Locate the cell with the specified text and output its (X, Y) center coordinate. 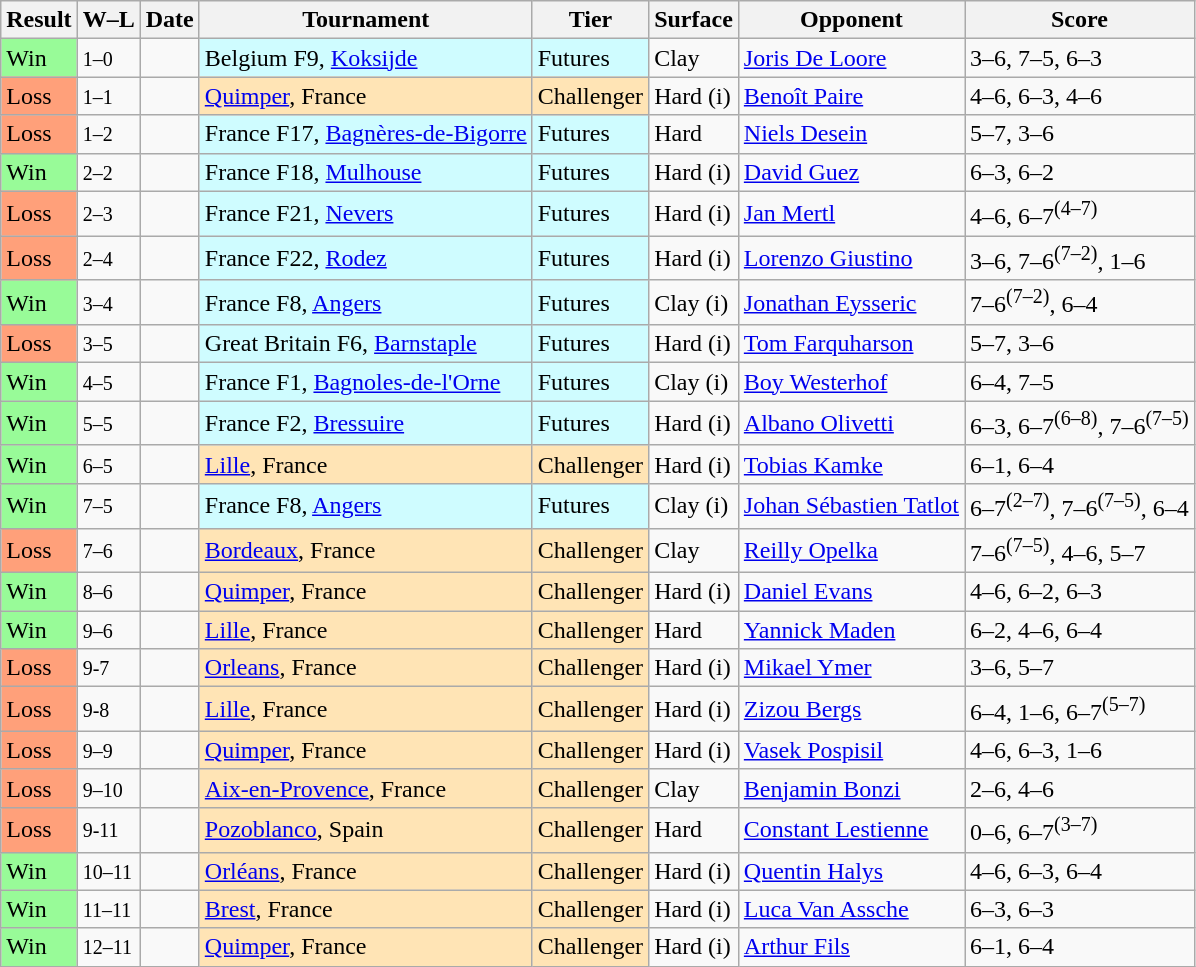
Albano Olivetti (851, 424)
6–3, 6–3 (1080, 909)
11–11 (108, 909)
9-8 (108, 710)
6–7(2–7), 7–6(7–5), 6–4 (1080, 506)
10–11 (108, 871)
4–6, 6–2, 6–3 (1080, 592)
Tier (590, 20)
1–2 (108, 134)
Daniel Evans (851, 592)
8–6 (108, 592)
Yannick Maden (851, 630)
3–5 (108, 344)
Tom Farquharson (851, 344)
Tobias Kamke (851, 464)
7–6(7–5), 4–6, 5–7 (1080, 550)
4–6, 6–7(4–7) (1080, 214)
Belgium F9, Koksijde (366, 58)
2–3 (108, 214)
3–6, 5–7 (1080, 668)
6–4, 7–5 (1080, 382)
9–10 (108, 788)
2–2 (108, 172)
4–5 (108, 382)
1–0 (108, 58)
Jonathan Eysseric (851, 302)
3–6, 7–5, 6–3 (1080, 58)
France F22, Rodez (366, 258)
Joris De Loore (851, 58)
9–6 (108, 630)
Constant Lestienne (851, 830)
Date (170, 20)
4–6, 6–3, 6–4 (1080, 871)
3–4 (108, 302)
6–5 (108, 464)
Benoît Paire (851, 96)
Great Britain F6, Barnstaple (366, 344)
Result (39, 20)
Jan Mertl (851, 214)
7–6 (108, 550)
Niels Desein (851, 134)
2–4 (108, 258)
6–3, 6–2 (1080, 172)
Brest, France (366, 909)
Orléans, France (366, 871)
6–2, 4–6, 6–4 (1080, 630)
Arthur Fils (851, 947)
Bordeaux, France (366, 550)
Aix-en-Provence, France (366, 788)
9-11 (108, 830)
Score (1080, 20)
5–5 (108, 424)
4–6, 6–3, 4–6 (1080, 96)
Reilly Opelka (851, 550)
6–4, 1–6, 6–7(5–7) (1080, 710)
Quentin Halys (851, 871)
Tournament (366, 20)
Benjamin Bonzi (851, 788)
France F1, Bagnoles-de-l'Orne (366, 382)
Luca Van Assche (851, 909)
France F2, Bressuire (366, 424)
Opponent (851, 20)
David Guez (851, 172)
Vasek Pospisil (851, 750)
France F17, Bagnères-de-Bigorre (366, 134)
Mikael Ymer (851, 668)
W–L (108, 20)
Orleans, France (366, 668)
1–1 (108, 96)
0–6, 6–7(3–7) (1080, 830)
Boy Westerhof (851, 382)
12–11 (108, 947)
France F18, Mulhouse (366, 172)
7–6(7–2), 6–4 (1080, 302)
Surface (694, 20)
9–9 (108, 750)
9-7 (108, 668)
6–3, 6–7(6–8), 7–6(7–5) (1080, 424)
7–5 (108, 506)
Zizou Bergs (851, 710)
3–6, 7–6(7–2), 1–6 (1080, 258)
Pozoblanco, Spain (366, 830)
France F21, Nevers (366, 214)
Johan Sébastien Tatlot (851, 506)
4–6, 6–3, 1–6 (1080, 750)
2–6, 4–6 (1080, 788)
Lorenzo Giustino (851, 258)
